Find where the given text appears and provide that cell's center as [x, y] coordinate. 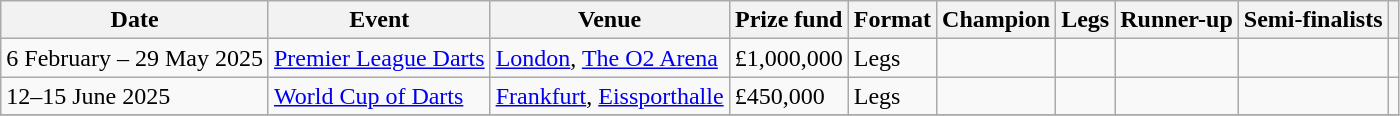
Format [892, 20]
Runner-up [1177, 20]
£1,000,000 [788, 58]
Frankfurt, Eissporthalle [610, 96]
12–15 June 2025 [135, 96]
London, The O2 Arena [610, 58]
Event [379, 20]
£450,000 [788, 96]
Prize fund [788, 20]
6 February – 29 May 2025 [135, 58]
Semi-finalists [1313, 20]
Date [135, 20]
Venue [610, 20]
Champion [996, 20]
Premier League Darts [379, 58]
World Cup of Darts [379, 96]
